Pinpoint the cell where the given text exists, returning its (x, y) midpoint coordinate. 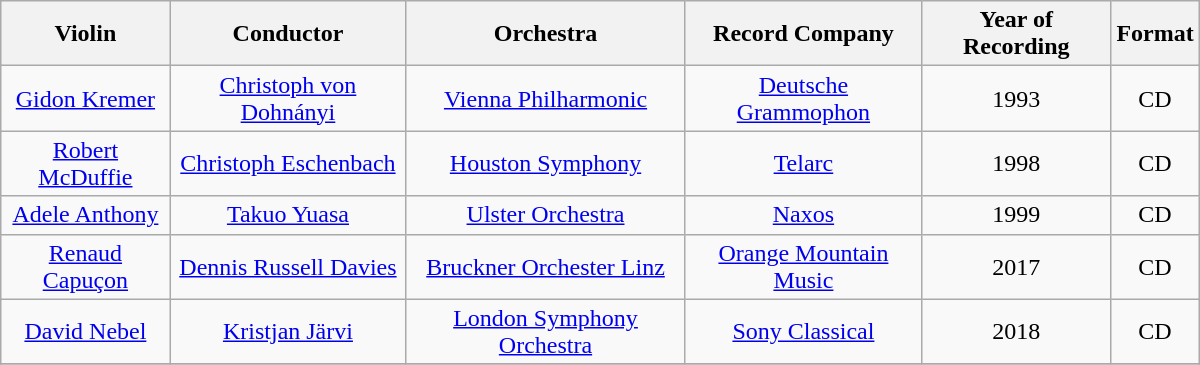
Ulster Orchestra (546, 215)
Sony Classical (804, 332)
Year of Recording (1016, 34)
Conductor (288, 34)
Kristjan Järvi (288, 332)
London Symphony Orchestra (546, 332)
Record Company (804, 34)
1993 (1016, 98)
Gidon Kremer (86, 98)
Renaud Capuçon (86, 266)
2018 (1016, 332)
Adele Anthony (86, 215)
Vienna Philharmonic (546, 98)
Format (1155, 34)
Takuo Yuasa (288, 215)
2017 (1016, 266)
Deutsche Grammophon (804, 98)
Christoph von Dohnányi (288, 98)
Christoph Eschenbach (288, 164)
Orange Mountain Music (804, 266)
Telarc (804, 164)
Violin (86, 34)
Bruckner Orchester Linz (546, 266)
Dennis Russell Davies (288, 266)
Robert McDuffie (86, 164)
1998 (1016, 164)
1999 (1016, 215)
Houston Symphony (546, 164)
Naxos (804, 215)
Orchestra (546, 34)
David Nebel (86, 332)
